Return the (X, Y) coordinate for the center point of the cell that contains the specified text.  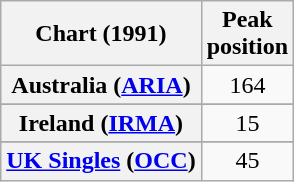
45 (247, 161)
Chart (1991) (101, 34)
15 (247, 123)
Peakposition (247, 34)
UK Singles (OCC) (101, 161)
Ireland (IRMA) (101, 123)
164 (247, 85)
Australia (ARIA) (101, 85)
